Find where the given text appears and provide that cell's center as (x, y) coordinate. 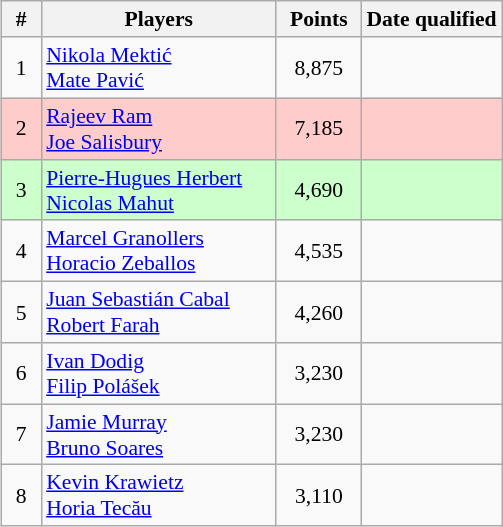
7 (21, 434)
3,110 (318, 496)
4,690 (318, 190)
1 (21, 68)
7,185 (318, 128)
Date qualified (431, 19)
5 (21, 312)
4,535 (318, 250)
Players (158, 19)
3 (21, 190)
Kevin Krawietz Horia Tecău (158, 496)
4 (21, 250)
Marcel Granollers Horacio Zeballos (158, 250)
# (21, 19)
4,260 (318, 312)
Points (318, 19)
Jamie Murray Bruno Soares (158, 434)
Rajeev Ram Joe Salisbury (158, 128)
Nikola Mektić Mate Pavić (158, 68)
Juan Sebastián Cabal Robert Farah (158, 312)
6 (21, 374)
Pierre-Hugues Herbert Nicolas Mahut (158, 190)
2 (21, 128)
8,875 (318, 68)
8 (21, 496)
Ivan Dodig Filip Polášek (158, 374)
